Capture the cell that displays the provided text and extract its (x, y) central coordinate. 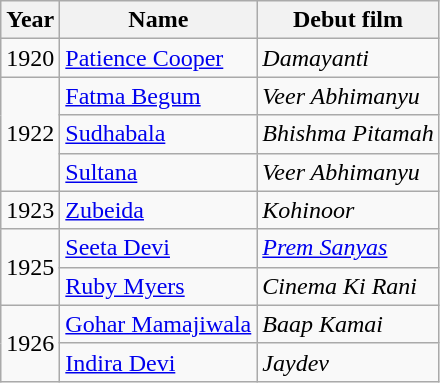
Year (30, 20)
Name (158, 20)
Damayanti (348, 58)
Sudhabala (158, 134)
1926 (30, 343)
Patience Cooper (158, 58)
Gohar Mamajiwala (158, 324)
Bhishma Pitamah (348, 134)
Kohinoor (348, 210)
Ruby Myers (158, 286)
Baap Kamai (348, 324)
Cinema Ki Rani (348, 286)
Prem Sanyas (348, 248)
Jaydev (348, 362)
1920 (30, 58)
1925 (30, 267)
Sultana (158, 172)
Fatma Begum (158, 96)
Indira Devi (158, 362)
Zubeida (158, 210)
Seeta Devi (158, 248)
1923 (30, 210)
1922 (30, 134)
Debut film (348, 20)
